Output the [x, y] coordinate of the center of the cell containing the given text.  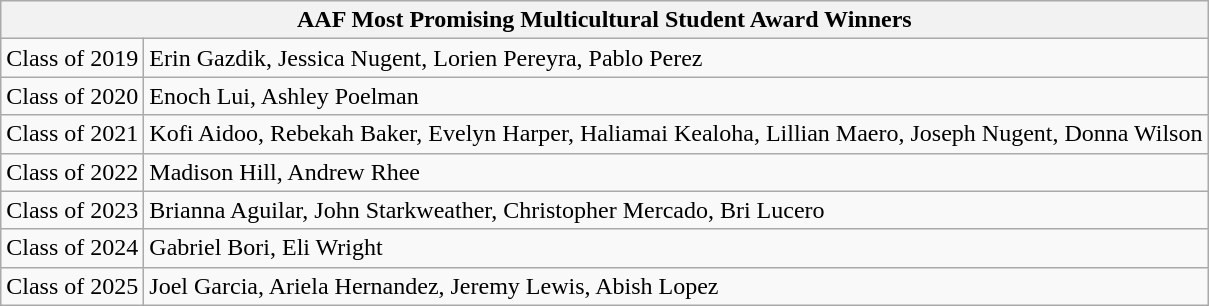
Class of 2019 [72, 58]
Class of 2024 [72, 248]
Joel Garcia, Ariela Hernandez, Jeremy Lewis, Abish Lopez [676, 286]
AAF Most Promising Multicultural Student Award Winners [604, 20]
Erin Gazdik, Jessica Nugent, Lorien Pereyra, Pablo Perez [676, 58]
Class of 2023 [72, 210]
Class of 2025 [72, 286]
Brianna Aguilar, John Starkweather, Christopher Mercado, Bri Lucero [676, 210]
Class of 2021 [72, 134]
Class of 2020 [72, 96]
Gabriel Bori, Eli Wright [676, 248]
Class of 2022 [72, 172]
Kofi Aidoo, Rebekah Baker, Evelyn Harper, Haliamai Kealoha, Lillian Maero, Joseph Nugent, Donna Wilson [676, 134]
Enoch Lui, Ashley Poelman [676, 96]
Madison Hill, Andrew Rhee [676, 172]
